For the text-containing cell, return its midpoint in (X, Y) coordinate format. 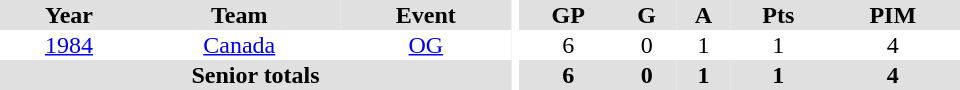
Year (69, 15)
G (646, 15)
OG (426, 45)
GP (568, 15)
Team (240, 15)
PIM (893, 15)
Pts (778, 15)
Senior totals (256, 75)
1984 (69, 45)
Event (426, 15)
Canada (240, 45)
A (704, 15)
